Return [x, y] of the center of cell containing provided text 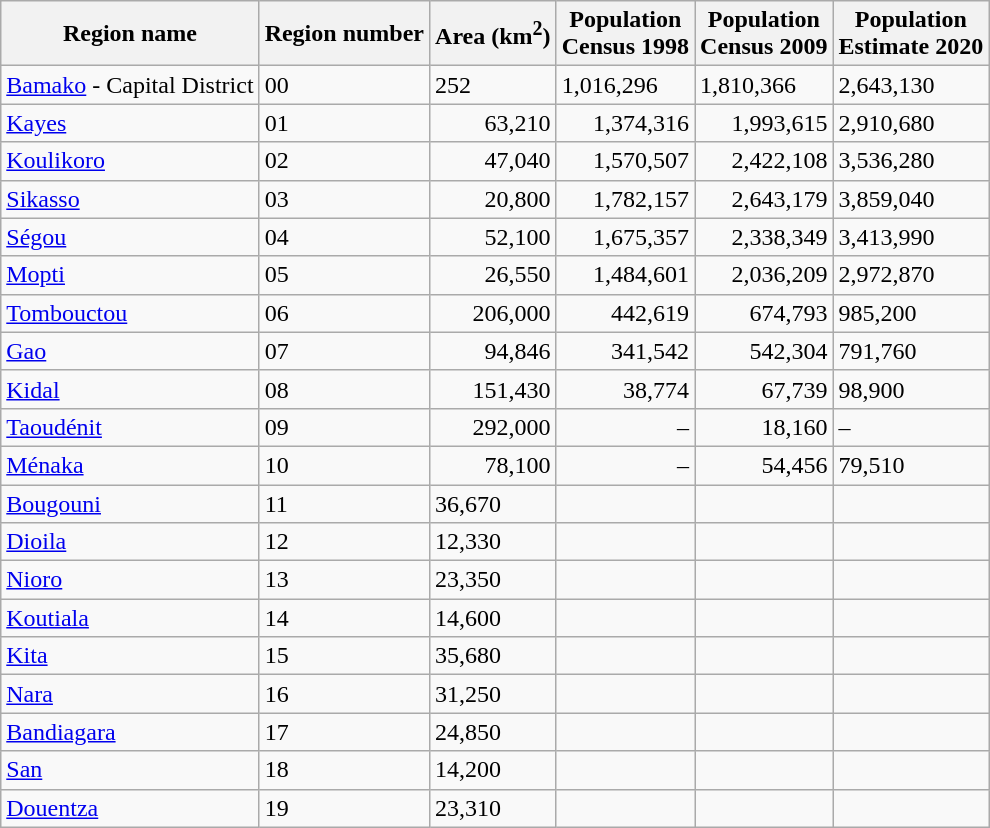
206,000 [494, 313]
20,800 [494, 199]
15 [344, 656]
3,859,040 [911, 199]
Area (km2) [494, 34]
19 [344, 808]
Taoudénit [130, 427]
04 [344, 237]
26,550 [494, 275]
06 [344, 313]
2,036,209 [764, 275]
14,200 [494, 770]
2,643,130 [911, 85]
985,200 [911, 313]
Ségou [130, 237]
1,484,601 [625, 275]
18,160 [764, 427]
Bougouni [130, 503]
Bamako - Capital District [130, 85]
23,350 [494, 580]
Region name [130, 34]
94,846 [494, 351]
Gao [130, 351]
Bandiagara [130, 732]
Sikasso [130, 199]
14 [344, 618]
PopulationEstimate 2020 [911, 34]
00 [344, 85]
47,040 [494, 161]
Mopti [130, 275]
674,793 [764, 313]
12,330 [494, 542]
Douentza [130, 808]
PopulationCensus 1998 [625, 34]
341,542 [625, 351]
292,000 [494, 427]
13 [344, 580]
12 [344, 542]
1,374,316 [625, 123]
Ménaka [130, 465]
38,774 [625, 389]
1,782,157 [625, 199]
10 [344, 465]
23,310 [494, 808]
11 [344, 503]
63,210 [494, 123]
98,900 [911, 389]
05 [344, 275]
31,250 [494, 694]
09 [344, 427]
1,570,507 [625, 161]
18 [344, 770]
San [130, 770]
1,993,615 [764, 123]
2,338,349 [764, 237]
54,456 [764, 465]
Koulikoro [130, 161]
16 [344, 694]
3,413,990 [911, 237]
2,422,108 [764, 161]
03 [344, 199]
1,810,366 [764, 85]
52,100 [494, 237]
1,016,296 [625, 85]
01 [344, 123]
442,619 [625, 313]
Nioro [130, 580]
2,643,179 [764, 199]
Koutiala [130, 618]
14,600 [494, 618]
791,760 [911, 351]
252 [494, 85]
17 [344, 732]
78,100 [494, 465]
35,680 [494, 656]
Kita [130, 656]
2,910,680 [911, 123]
79,510 [911, 465]
151,430 [494, 389]
67,739 [764, 389]
Kidal [130, 389]
Dioila [130, 542]
Nara [130, 694]
Kayes [130, 123]
02 [344, 161]
Tombouctou [130, 313]
2,972,870 [911, 275]
3,536,280 [911, 161]
1,675,357 [625, 237]
07 [344, 351]
PopulationCensus 2009 [764, 34]
542,304 [764, 351]
08 [344, 389]
Region number [344, 34]
24,850 [494, 732]
36,670 [494, 503]
